For the text-containing cell, return its midpoint in [x, y] coordinate format. 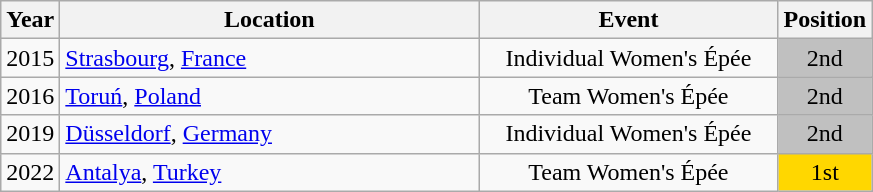
Antalya, Turkey [270, 172]
2019 [30, 134]
Location [270, 20]
2015 [30, 58]
Düsseldorf, Germany [270, 134]
2016 [30, 96]
Toruń, Poland [270, 96]
1st [825, 172]
2022 [30, 172]
Event [628, 20]
Position [825, 20]
Year [30, 20]
Strasbourg, France [270, 58]
